Search for the cell housing the specified text and yield its [x, y] center coordinate. 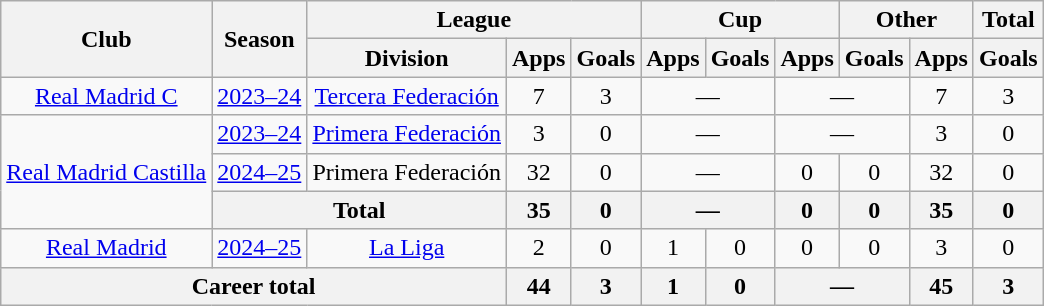
Club [106, 39]
League [474, 20]
45 [941, 286]
Real Madrid Castilla [106, 172]
Other [906, 20]
Season [260, 39]
Real Madrid [106, 248]
Cup [740, 20]
44 [539, 286]
Career total [254, 286]
La Liga [407, 248]
2 [539, 248]
Tercera Federación [407, 96]
Division [407, 58]
Real Madrid C [106, 96]
